Capture the cell that displays the provided text and extract its (X, Y) central coordinate. 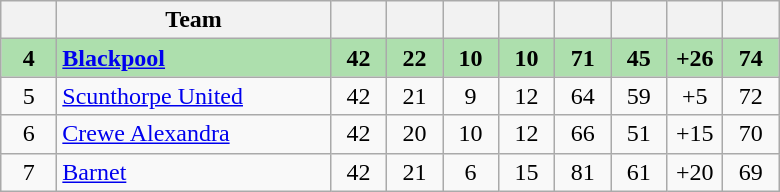
4 (29, 58)
+5 (695, 96)
81 (583, 172)
5 (29, 96)
Blackpool (194, 58)
15 (527, 172)
64 (583, 96)
20 (414, 134)
+20 (695, 172)
59 (639, 96)
74 (751, 58)
71 (583, 58)
61 (639, 172)
45 (639, 58)
+26 (695, 58)
69 (751, 172)
Team (194, 20)
7 (29, 172)
51 (639, 134)
70 (751, 134)
22 (414, 58)
66 (583, 134)
72 (751, 96)
Scunthorpe United (194, 96)
+15 (695, 134)
Barnet (194, 172)
9 (470, 96)
Crewe Alexandra (194, 134)
